Detect which cell encompasses the target text, then output its (x, y) center coordinate. 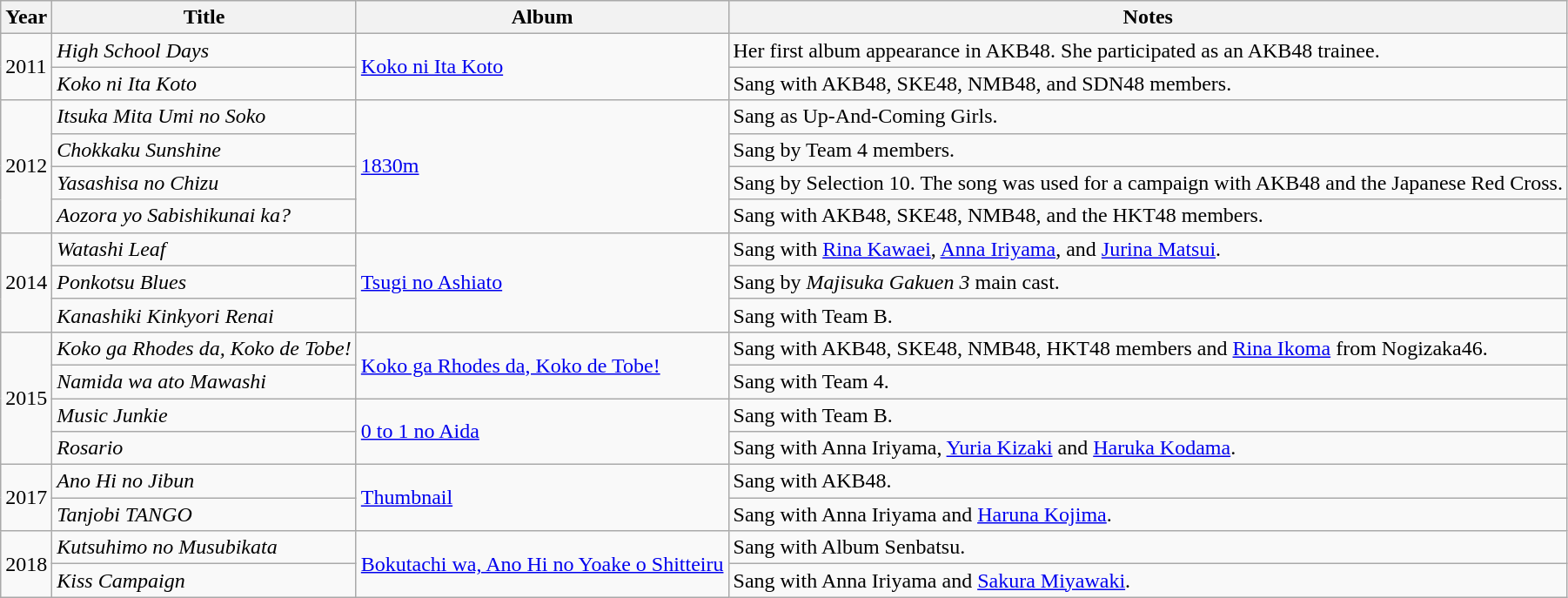
2018 (26, 564)
Sang with Anna Iriyama and Haruna Kojima. (1148, 514)
Notes (1148, 17)
Sang by Team 4 members. (1148, 150)
Year (26, 17)
2014 (26, 282)
High School Days (204, 50)
Bokutachi wa, Ano Hi no Yoake o Shitteiru (542, 564)
Sang with Rina Kawaei, Anna Iriyama, and Jurina Matsui. (1148, 249)
2015 (26, 398)
Thumbnail (542, 498)
Tanjobi TANGO (204, 514)
Itsuka Mita Umi no Soko (204, 117)
Aozora yo Sabishikunai ka? (204, 216)
Kanashiki Kinkyori Renai (204, 315)
Ano Hi no Jibun (204, 481)
Kutsuhimo no Musubikata (204, 548)
Her first album appearance in AKB48. She participated as an AKB48 trainee. (1148, 50)
Ponkotsu Blues (204, 282)
Watashi Leaf (204, 249)
Sang as Up-And-Coming Girls. (1148, 117)
2011 (26, 67)
Sang with Anna Iriyama, Yuria Kizaki and Haruka Kodama. (1148, 448)
Chokkaku Sunshine (204, 150)
Sang with AKB48, SKE48, NMB48, and the HKT48 members. (1148, 216)
Namida wa ato Mawashi (204, 381)
2017 (26, 498)
Title (204, 17)
Sang with Team 4. (1148, 381)
Kiss Campaign (204, 581)
Rosario (204, 448)
Sang with Album Senbatsu. (1148, 548)
2012 (26, 166)
Music Junkie (204, 415)
Sang by Selection 10. The song was used for a campaign with AKB48 and the Japanese Red Cross. (1148, 183)
Sang with AKB48. (1148, 481)
0 to 1 no Aida (542, 432)
Album (542, 17)
Sang with AKB48, SKE48, NMB48, HKT48 members and Rina Ikoma from Nogizaka46. (1148, 348)
Sang by Majisuka Gakuen 3 main cast. (1148, 282)
Tsugi no Ashiato (542, 282)
1830m (542, 166)
Yasashisa no Chizu (204, 183)
Sang with Anna Iriyama and Sakura Miyawaki. (1148, 581)
Sang with AKB48, SKE48, NMB48, and SDN48 members. (1148, 84)
